Identify which cell holds the provided text, then report its [x, y] central coordinate. 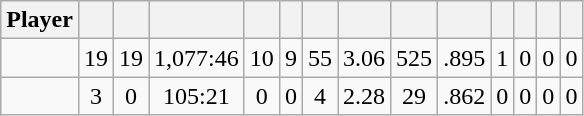
525 [414, 58]
9 [290, 58]
1,077:46 [197, 58]
.862 [464, 96]
29 [414, 96]
3 [96, 96]
55 [320, 58]
Player [40, 20]
105:21 [197, 96]
2.28 [364, 96]
3.06 [364, 58]
4 [320, 96]
.895 [464, 58]
1 [502, 58]
10 [262, 58]
